Detect which cell encompasses the target text, then output its [x, y] center coordinate. 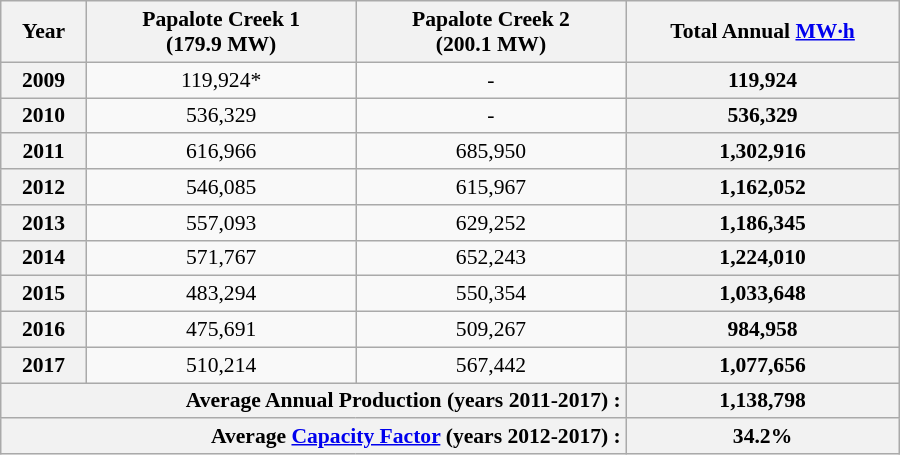
2009 [44, 80]
652,243 [491, 258]
119,924* [221, 80]
1,162,052 [762, 187]
Papalote Creek 2(200.1 MW) [491, 32]
2015 [44, 294]
Year [44, 32]
2014 [44, 258]
Average Annual Production (years 2011-2017) : [314, 401]
34.2% [762, 437]
2016 [44, 330]
1,077,656 [762, 365]
1,302,916 [762, 152]
1,224,010 [762, 258]
2010 [44, 116]
685,950 [491, 152]
Average Capacity Factor (years 2012-2017) : [314, 437]
615,967 [491, 187]
Papalote Creek 1(179.9 MW) [221, 32]
2017 [44, 365]
510,214 [221, 365]
546,085 [221, 187]
483,294 [221, 294]
571,767 [221, 258]
567,442 [491, 365]
119,924 [762, 80]
475,691 [221, 330]
509,267 [491, 330]
557,093 [221, 223]
616,966 [221, 152]
1,186,345 [762, 223]
1,138,798 [762, 401]
550,354 [491, 294]
984,958 [762, 330]
629,252 [491, 223]
2011 [44, 152]
2013 [44, 223]
Total Annual MW·h [762, 32]
1,033,648 [762, 294]
2012 [44, 187]
